Find where the given text appears and provide that cell's center as [x, y] coordinate. 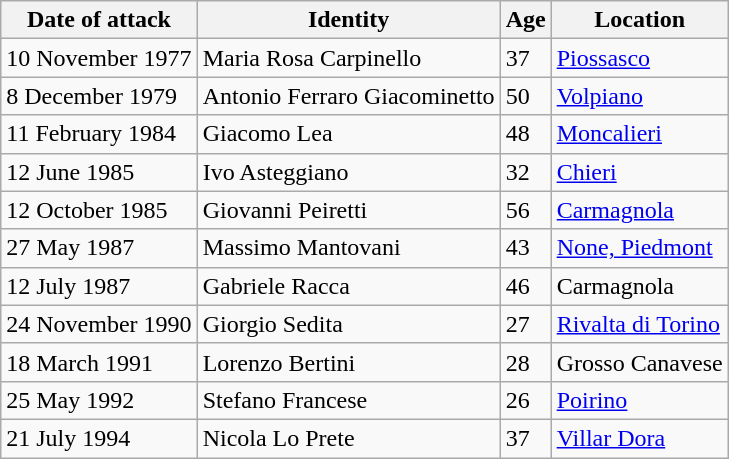
Antonio Ferraro Giacominetto [348, 96]
50 [526, 96]
Giovanni Peiretti [348, 210]
56 [526, 210]
Villar Dora [640, 438]
Maria Rosa Carpinello [348, 58]
Chieri [640, 172]
Massimo Mantovani [348, 248]
12 June 1985 [99, 172]
Volpiano [640, 96]
10 November 1977 [99, 58]
32 [526, 172]
None, Piedmont [640, 248]
24 November 1990 [99, 324]
27 [526, 324]
Grosso Canavese [640, 362]
Piossasco [640, 58]
Lorenzo Bertini [348, 362]
26 [526, 400]
8 December 1979 [99, 96]
43 [526, 248]
18 March 1991 [99, 362]
27 May 1987 [99, 248]
12 October 1985 [99, 210]
Giorgio Sedita [348, 324]
12 July 1987 [99, 286]
46 [526, 286]
Poirino [640, 400]
Rivalta di Torino [640, 324]
Age [526, 20]
Location [640, 20]
21 July 1994 [99, 438]
Moncalieri [640, 134]
11 February 1984 [99, 134]
Giacomo Lea [348, 134]
Gabriele Racca [348, 286]
Date of attack [99, 20]
Ivo Asteggiano [348, 172]
28 [526, 362]
Nicola Lo Prete [348, 438]
48 [526, 134]
Stefano Francese [348, 400]
Identity [348, 20]
25 May 1992 [99, 400]
